Provide the (x, y) coordinate of the cell's center where the given text is located.  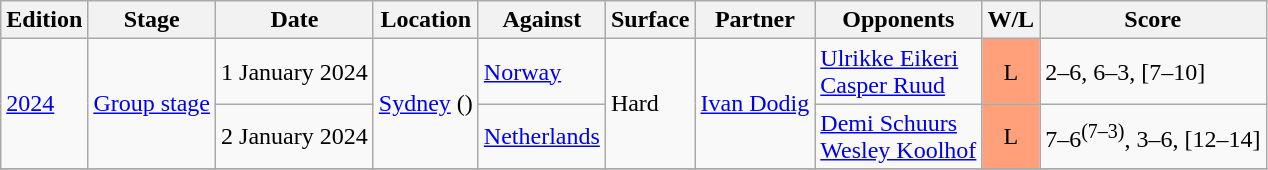
Ivan Dodig (755, 104)
Date (295, 20)
Edition (44, 20)
Hard (650, 104)
Location (426, 20)
Opponents (898, 20)
Demi SchuursWesley Koolhof (898, 136)
1 January 2024 (295, 72)
Against (542, 20)
2 January 2024 (295, 136)
Group stage (152, 104)
Norway (542, 72)
Surface (650, 20)
Partner (755, 20)
Ulrikke EikeriCasper Ruud (898, 72)
Stage (152, 20)
2–6, 6–3, [7–10] (1153, 72)
Sydney () (426, 104)
W/L (1011, 20)
2024 (44, 104)
7–6(7–3), 3–6, [12–14] (1153, 136)
Netherlands (542, 136)
Score (1153, 20)
